Capture the cell that displays the provided text and extract its (x, y) central coordinate. 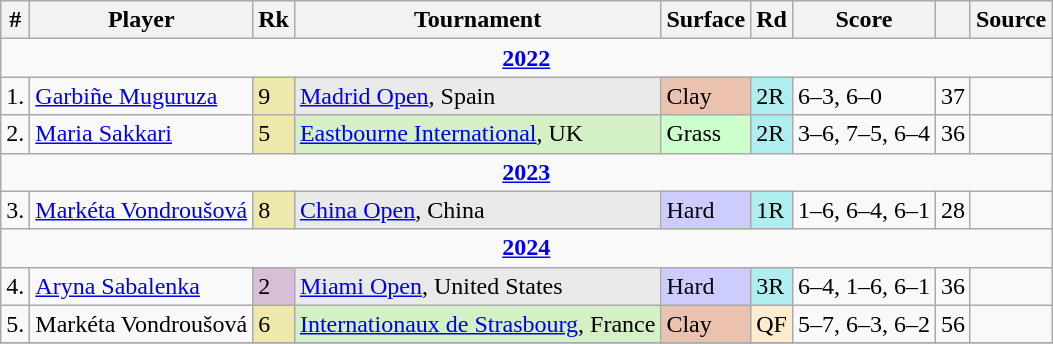
37 (952, 96)
3R (772, 286)
# (16, 20)
Score (864, 20)
5 (274, 134)
2. (16, 134)
1. (16, 96)
Rd (772, 20)
Eastbourne International, UK (478, 134)
China Open, China (478, 210)
28 (952, 210)
3–6, 7–5, 6–4 (864, 134)
Maria Sakkari (142, 134)
56 (952, 324)
Internationaux de Strasbourg, France (478, 324)
4. (16, 286)
6–4, 1–6, 6–1 (864, 286)
2023 (526, 172)
Garbiñe Muguruza (142, 96)
2024 (526, 248)
Player (142, 20)
Miami Open, United States (478, 286)
Aryna Sabalenka (142, 286)
2022 (526, 58)
6–3, 6–0 (864, 96)
1–6, 6–4, 6–1 (864, 210)
5. (16, 324)
5–7, 6–3, 6–2 (864, 324)
Surface (706, 20)
Grass (706, 134)
8 (274, 210)
1R (772, 210)
3. (16, 210)
Source (1010, 20)
QF (772, 324)
Madrid Open, Spain (478, 96)
Tournament (478, 20)
2 (274, 286)
Rk (274, 20)
9 (274, 96)
6 (274, 324)
